Pinpoint the cell where the given text exists, returning its [x, y] midpoint coordinate. 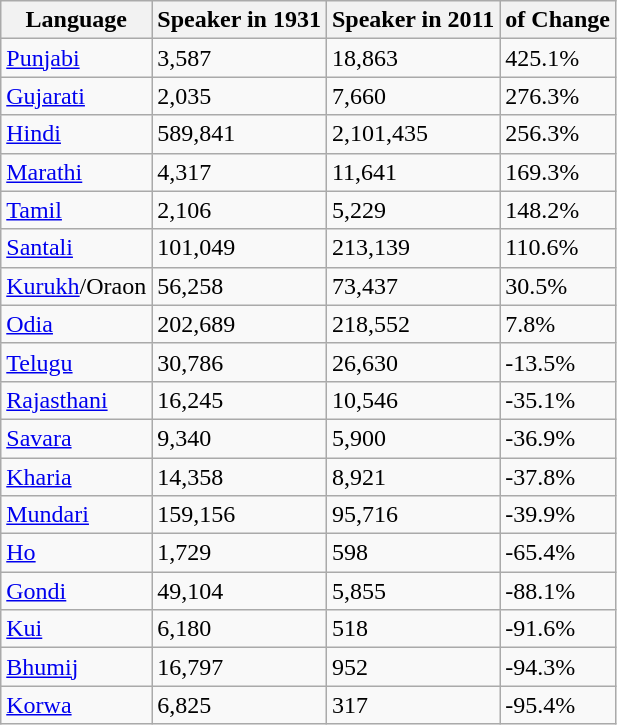
10,546 [412, 400]
110.6% [558, 248]
Mundari [76, 515]
Rajasthani [76, 400]
2,035 [240, 96]
Speaker in 2011 [412, 20]
Gujarati [76, 96]
30.5% [558, 286]
213,139 [412, 248]
Korwa [76, 705]
6,825 [240, 705]
Kurukh/Oraon [76, 286]
95,716 [412, 515]
3,587 [240, 58]
-37.8% [558, 477]
7,660 [412, 96]
Hindi [76, 134]
Kui [76, 629]
317 [412, 705]
4,317 [240, 172]
169.3% [558, 172]
14,358 [240, 477]
-88.1% [558, 591]
598 [412, 553]
Language [76, 20]
-94.3% [558, 667]
276.3% [558, 96]
Speaker in 1931 [240, 20]
Tamil [76, 210]
9,340 [240, 438]
589,841 [240, 134]
Santali [76, 248]
2,101,435 [412, 134]
26,630 [412, 362]
Gondi [76, 591]
952 [412, 667]
Bhumij [76, 667]
425.1% [558, 58]
159,156 [240, 515]
of Change [558, 20]
5,229 [412, 210]
Punjabi [76, 58]
202,689 [240, 324]
-91.6% [558, 629]
30,786 [240, 362]
6,180 [240, 629]
Telugu [76, 362]
7.8% [558, 324]
5,900 [412, 438]
49,104 [240, 591]
Ho [76, 553]
518 [412, 629]
Marathi [76, 172]
16,797 [240, 667]
-39.9% [558, 515]
Savara [76, 438]
218,552 [412, 324]
256.3% [558, 134]
8,921 [412, 477]
73,437 [412, 286]
-36.9% [558, 438]
-65.4% [558, 553]
-35.1% [558, 400]
-13.5% [558, 362]
1,729 [240, 553]
-95.4% [558, 705]
16,245 [240, 400]
11,641 [412, 172]
101,049 [240, 248]
18,863 [412, 58]
56,258 [240, 286]
2,106 [240, 210]
5,855 [412, 591]
Odia [76, 324]
Kharia [76, 477]
148.2% [558, 210]
